Scan for the cell matching the given text and deliver its [X, Y] coordinate at center. 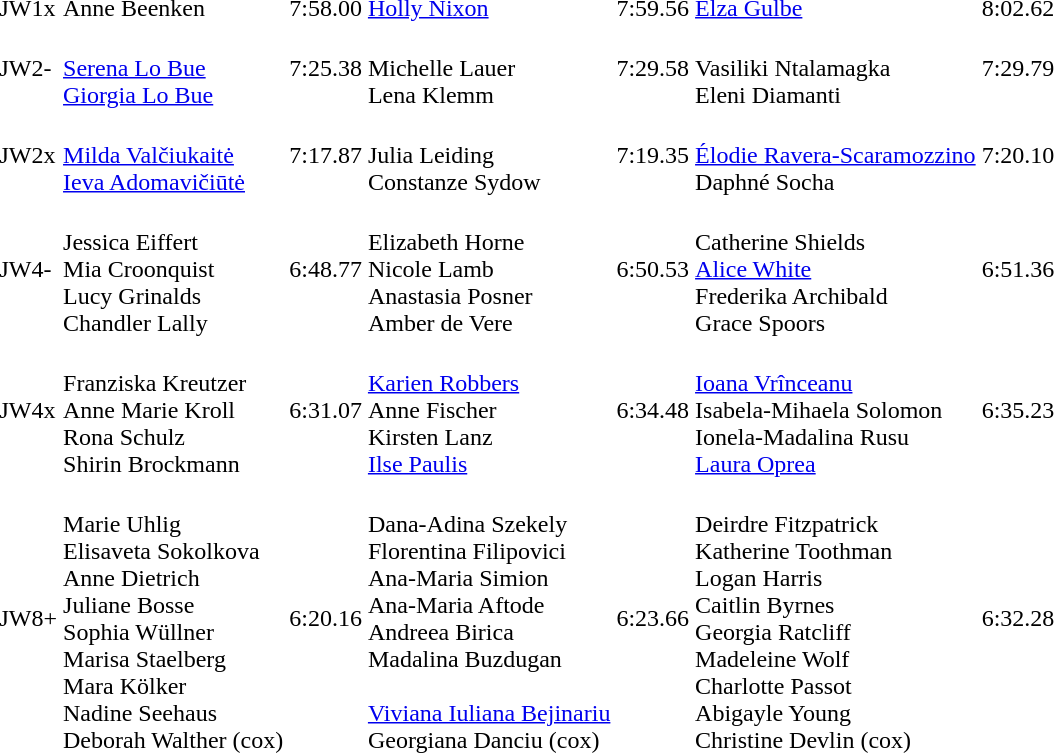
7:29.58 [653, 68]
7:19.35 [653, 155]
7:25.38 [326, 68]
Serena Lo BueGiorgia Lo Bue [174, 68]
Élodie Ravera-ScaramozzinoDaphné Socha [836, 155]
Ioana VrînceanuIsabela-Mihaela SolomonIonela-Madalina RusuLaura Oprea [836, 410]
6:34.48 [653, 410]
Julia LeidingConstanze Sydow [488, 155]
Vasiliki NtalamagkaEleni Diamanti [836, 68]
Elizabeth HorneNicole LambAnastasia PosnerAmber de Vere [488, 269]
7:17.87 [326, 155]
Catherine ShieldsAlice WhiteFrederika ArchibaldGrace Spoors [836, 269]
Milda ValčiukaitėIeva Adomavičiūtė [174, 155]
6:50.53 [653, 269]
Jessica EiffertMia CroonquistLucy GrinaldsChandler Lally [174, 269]
6:31.07 [326, 410]
Franziska KreutzerAnne Marie KrollRona SchulzShirin Brockmann [174, 410]
6:48.77 [326, 269]
Karien RobbersAnne FischerKirsten LanzIlse Paulis [488, 410]
Michelle LauerLena Klemm [488, 68]
